From the cell containing the given text, extract its center point as [x, y] coordinate. 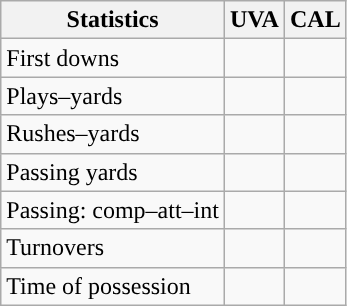
Statistics [113, 20]
Turnovers [113, 248]
First downs [113, 58]
Plays–yards [113, 96]
Rushes–yards [113, 134]
Passing yards [113, 172]
UVA [254, 20]
CAL [315, 20]
Passing: comp–att–int [113, 210]
Time of possession [113, 286]
